Scan for the cell matching the given text and deliver its [x, y] coordinate at center. 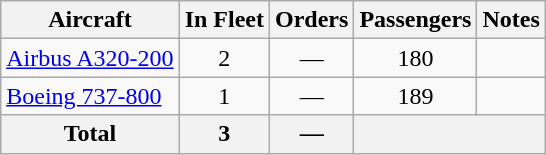
Airbus A320-200 [90, 58]
189 [416, 96]
2 [224, 58]
Total [90, 134]
Aircraft [90, 20]
Passengers [416, 20]
Boeing 737-800 [90, 96]
180 [416, 58]
1 [224, 96]
3 [224, 134]
Notes [511, 20]
Orders [311, 20]
In Fleet [224, 20]
